Identify which cell holds the provided text, then report its (X, Y) central coordinate. 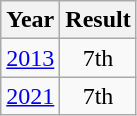
Year (30, 20)
Result (98, 20)
2013 (30, 58)
2021 (30, 96)
